For the text-containing cell, return its midpoint in (x, y) coordinate format. 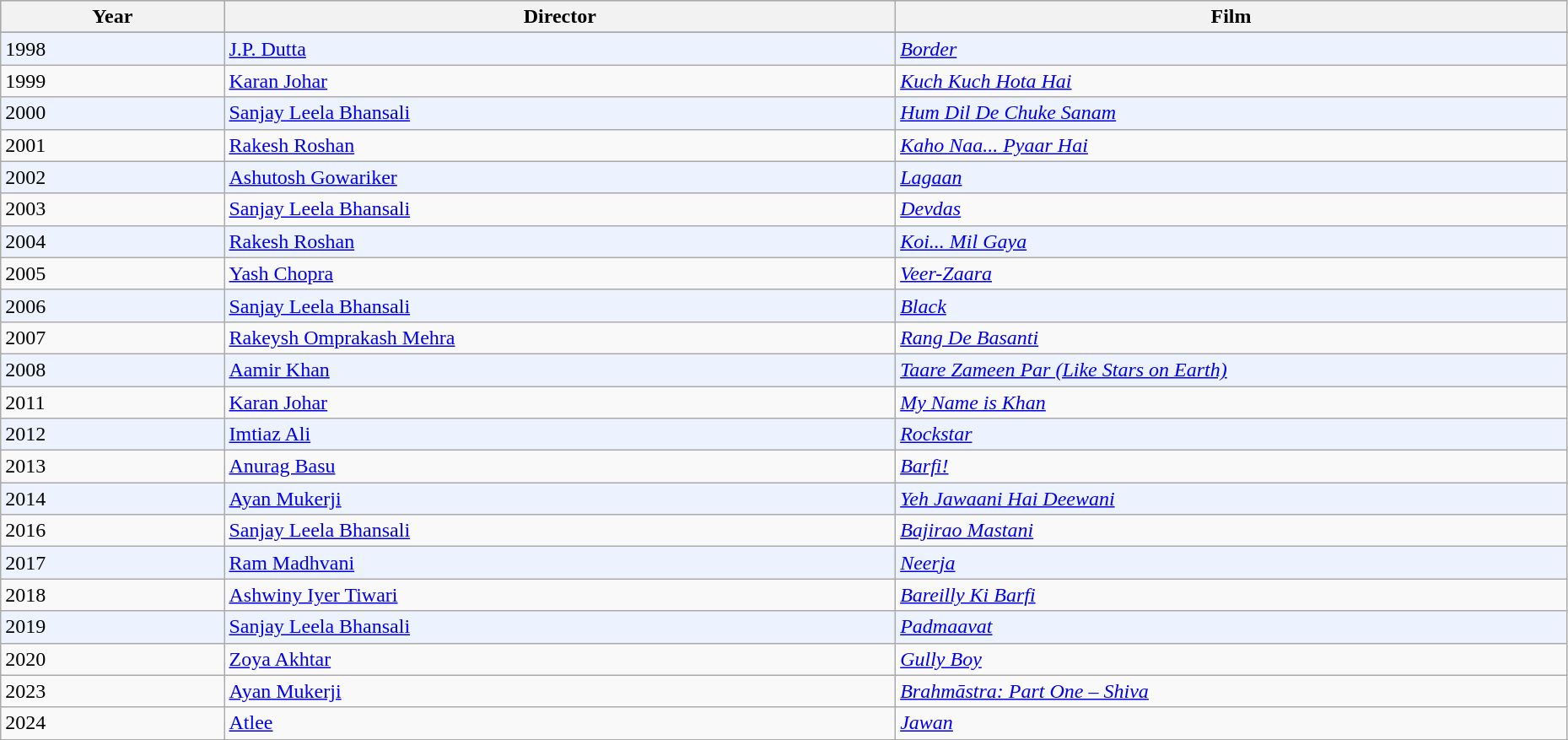
Lagaan (1231, 177)
2020 (113, 659)
2002 (113, 177)
2017 (113, 563)
2018 (113, 595)
Jawan (1231, 723)
Yeh Jawaani Hai Deewani (1231, 499)
2011 (113, 402)
Border (1231, 49)
2016 (113, 531)
Rang De Basanti (1231, 338)
Gully Boy (1231, 659)
Ram Madhvani (560, 563)
2019 (113, 627)
Bajirao Mastani (1231, 531)
2001 (113, 145)
Film (1231, 17)
My Name is Khan (1231, 402)
Padmaavat (1231, 627)
2004 (113, 241)
2005 (113, 273)
1999 (113, 81)
Atlee (560, 723)
2023 (113, 691)
Imtiaz Ali (560, 435)
Ashutosh Gowariker (560, 177)
2012 (113, 435)
1998 (113, 49)
J.P. Dutta (560, 49)
2000 (113, 113)
Kaho Naa... Pyaar Hai (1231, 145)
Rockstar (1231, 435)
Year (113, 17)
Koi... Mil Gaya (1231, 241)
2007 (113, 338)
Hum Dil De Chuke Sanam (1231, 113)
2006 (113, 305)
Veer-Zaara (1231, 273)
2008 (113, 370)
Rakeysh Omprakash Mehra (560, 338)
2003 (113, 209)
Anurag Basu (560, 467)
Yash Chopra (560, 273)
2013 (113, 467)
Taare Zameen Par (Like Stars on Earth) (1231, 370)
2024 (113, 723)
Devdas (1231, 209)
Zoya Akhtar (560, 659)
Aamir Khan (560, 370)
Brahmāstra: Part One – Shiva (1231, 691)
Neerja (1231, 563)
2014 (113, 499)
Director (560, 17)
Kuch Kuch Hota Hai (1231, 81)
Bareilly Ki Barfi (1231, 595)
Barfi! (1231, 467)
Ashwiny Iyer Tiwari (560, 595)
Black (1231, 305)
